Find where the given text appears and provide that cell's center as (x, y) coordinate. 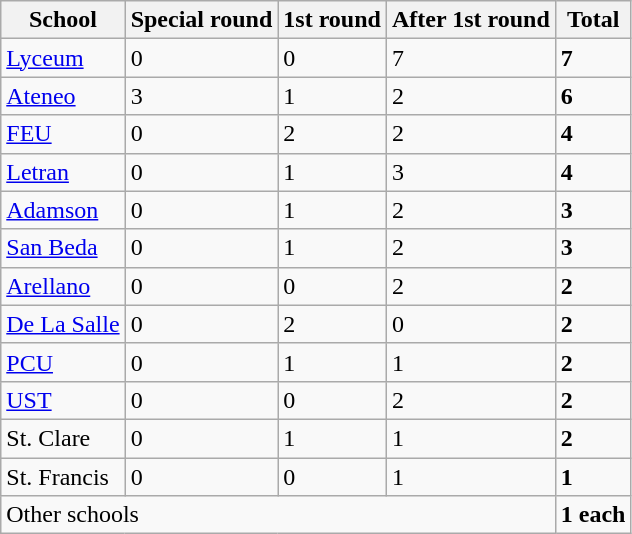
Total (593, 20)
FEU (63, 134)
Letran (63, 172)
St. Clare (63, 438)
Special round (202, 20)
Adamson (63, 210)
St. Francis (63, 477)
After 1st round (470, 20)
Arellano (63, 286)
School (63, 20)
Ateneo (63, 96)
1st round (332, 20)
Lyceum (63, 58)
6 (593, 96)
Other schools (278, 515)
De La Salle (63, 324)
San Beda (63, 248)
1 each (593, 515)
PCU (63, 362)
UST (63, 400)
